For the text-containing cell, return its midpoint in [X, Y] coordinate format. 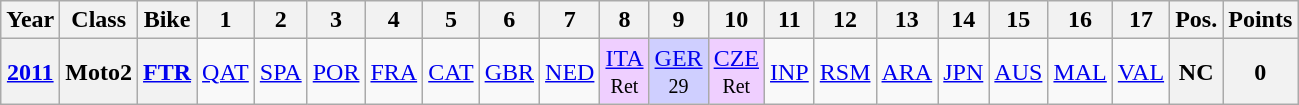
5 [451, 20]
VAL [1140, 72]
2011 [30, 72]
NC [1196, 72]
POR [336, 72]
12 [845, 20]
CAT [451, 72]
4 [394, 20]
0 [1260, 72]
Pos. [1196, 20]
6 [509, 20]
Points [1260, 20]
Bike [168, 20]
13 [907, 20]
ITARet [624, 72]
Year [30, 20]
1 [226, 20]
GER29 [678, 72]
17 [1140, 20]
Moto2 [99, 72]
9 [678, 20]
15 [1018, 20]
16 [1080, 20]
FTR [168, 72]
GBR [509, 72]
10 [736, 20]
8 [624, 20]
3 [336, 20]
RSM [845, 72]
INP [790, 72]
FRA [394, 72]
AUS [1018, 72]
2 [280, 20]
7 [570, 20]
NED [570, 72]
Class [99, 20]
QAT [226, 72]
JPN [964, 72]
14 [964, 20]
ARA [907, 72]
MAL [1080, 72]
SPA [280, 72]
11 [790, 20]
CZERet [736, 72]
